Detect which cell encompasses the target text, then output its [X, Y] center coordinate. 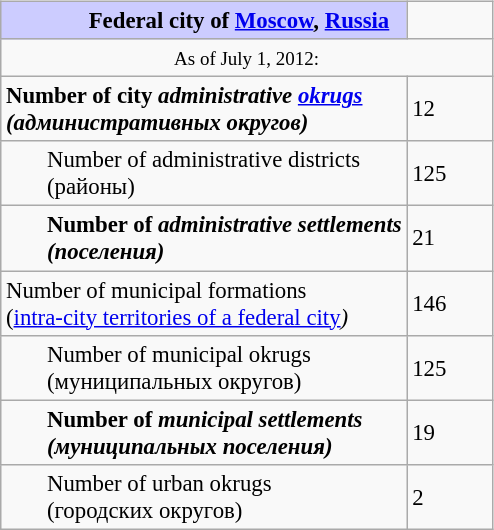
Number of administrative settlements(поселения) [204, 238]
Federal city of Moscow, Russia [204, 21]
12 [450, 110]
21 [450, 238]
Number of city administrative okrugs(административных округов) [204, 110]
Number of urban okrugs(городских округов) [204, 496]
Number of municipal okrugs(муниципальных округов) [204, 368]
146 [450, 302]
Number of municipal settlements(муниципальных поселения) [204, 432]
Number of administrative districts(районы) [204, 174]
19 [450, 432]
Number of municipal formations(intra-city territories of a federal city) [204, 302]
2 [450, 496]
As of July 1, 2012: [247, 58]
